Search for the cell housing the specified text and yield its [X, Y] center coordinate. 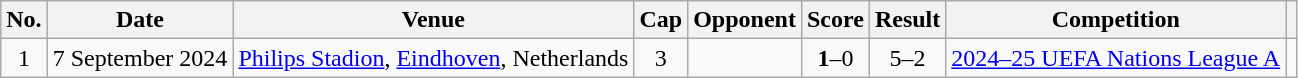
7 September 2024 [140, 58]
Venue [434, 20]
Result [907, 20]
Competition [1116, 20]
1 [24, 58]
Date [140, 20]
No. [24, 20]
Opponent [745, 20]
5–2 [907, 58]
Philips Stadion, Eindhoven, Netherlands [434, 58]
Score [835, 20]
3 [661, 58]
1–0 [835, 58]
2024–25 UEFA Nations League A [1116, 58]
Cap [661, 20]
